For the text-containing cell, return its midpoint in [x, y] coordinate format. 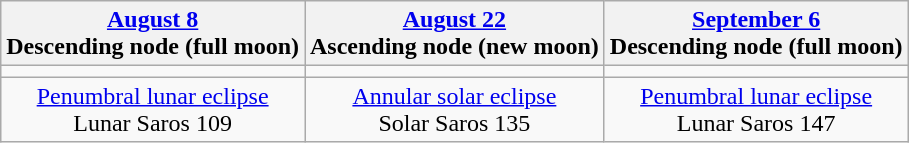
Annular solar eclipseSolar Saros 135 [454, 110]
Penumbral lunar eclipseLunar Saros 109 [153, 110]
Penumbral lunar eclipseLunar Saros 147 [756, 110]
August 22Ascending node (new moon) [454, 34]
September 6Descending node (full moon) [756, 34]
August 8Descending node (full moon) [153, 34]
